Locate the cell with the specified text and output its [x, y] center coordinate. 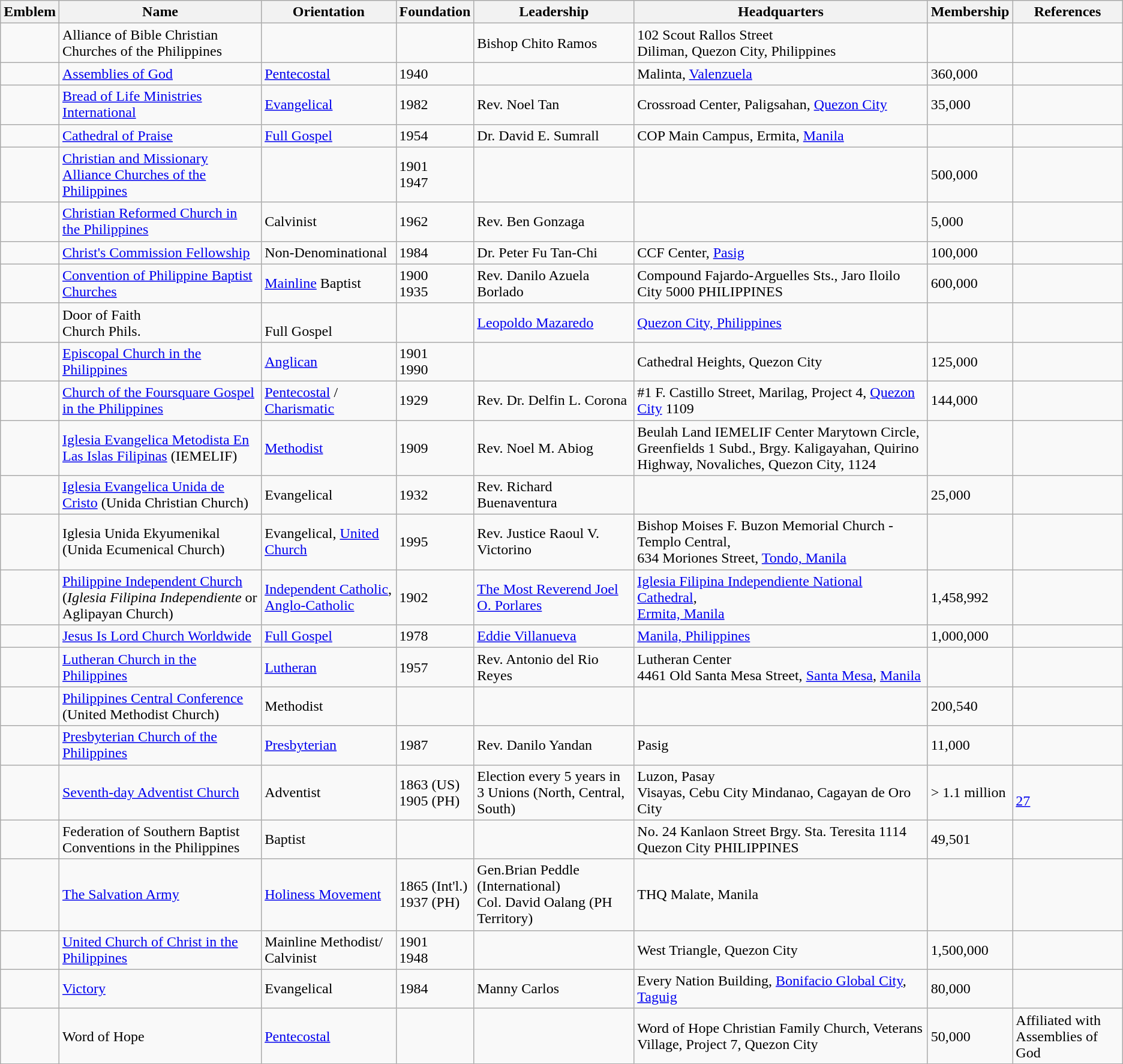
Baptist [329, 840]
49,501 [970, 840]
Philippines Central Conference (United Methodist Church) [160, 707]
Name [160, 12]
Crossroad Center, Paligsahan, Quezon City [781, 104]
Jesus Is Lord Church Worldwide [160, 636]
125,000 [970, 361]
Emblem [30, 12]
Rev. Dr. Delfin L. Corona [554, 401]
CCF Center, Pasig [781, 253]
#1 F. Castillo Street, Marilag, Project 4, Quezon City 1109 [781, 401]
Non-Denominational [329, 253]
Leadership [554, 12]
Seventh-day Adventist Church [160, 792]
1978 [435, 636]
1,000,000 [970, 636]
Iglesia Evangelica Metodista En Las Islas Filipinas (IEMELIF) [160, 447]
Church of the Foursquare Gospel in the Philippines [160, 401]
Cathedral of Praise [160, 136]
Beulah Land IEMELIF Center Marytown Circle, Greenfields 1 Subd., Brgy. Kaligayahan, Quirino Highway, Novaliches, Quezon City, 1124 [781, 447]
Leopoldo Mazaredo [554, 323]
Bishop Moises F. Buzon Memorial Church - Templo Central, 634 Moriones Street, Tondo, Manila [781, 542]
Eddie Villanueva [554, 636]
1954 [435, 136]
1995 [435, 542]
1865 (Int'l.) 1937 (PH) [435, 895]
1982 [435, 104]
1940 [435, 74]
100,000 [970, 253]
1901 1948 [435, 950]
1902 [435, 597]
11,000 [970, 745]
Rev. Noel M. Abiog [554, 447]
Every Nation Building, Bonifacio Global City, Taguig [781, 988]
Federation of Southern Baptist Conventions in the Philippines [160, 840]
Anglican [329, 361]
Lutheran Center4461 Old Santa Mesa Street, Santa Mesa, Manila [781, 667]
References [1068, 12]
Christian Reformed Church in the Philippines [160, 222]
Assemblies of God [160, 74]
1,458,992 [970, 597]
Luzon, PasayVisayas, Cebu City Mindanao, Cagayan de Oro City [781, 792]
THQ Malate, Manila [781, 895]
Malinta, Valenzuela [781, 74]
1863 (US) 1905 (PH) [435, 792]
Philippine Independent Church (Iglesia Filipina Independiente or Aglipayan Church) [160, 597]
Lutheran Church in the Philippines [160, 667]
Door of FaithChurch Phils. [160, 323]
Holiness Movement [329, 895]
Election every 5 years in 3 Unions (North, Central, South) [554, 792]
Orientation [329, 12]
Christ's Commission Fellowship [160, 253]
Gen.Brian Peddle (International) Col. David Oalang (PH Territory) [554, 895]
1929 [435, 401]
600,000 [970, 283]
35,000 [970, 104]
Rev. Justice Raoul V. Victorino [554, 542]
> 1.1 million [970, 792]
Dr. Peter Fu Tan-Chi [554, 253]
1,500,000 [970, 950]
The Salvation Army [160, 895]
Quezon City, Philippines [781, 323]
West Triangle, Quezon City [781, 950]
102 Scout Rallos StreetDiliman, Quezon City, Philippines [781, 43]
Manila, Philippines [781, 636]
Bread of Life Ministries International [160, 104]
Presbyterian [329, 745]
Convention of Philippine Baptist Churches [160, 283]
Alliance of Bible Christian Churches of the Philippines [160, 43]
360,000 [970, 74]
Victory [160, 988]
Rev. Noel Tan [554, 104]
80,000 [970, 988]
Affiliated with Assemblies of God [1068, 1036]
Evangelical, United Church [329, 542]
1901 1947 [435, 175]
Independent Catholic, Anglo-Catholic [329, 597]
1957 [435, 667]
Calvinist [329, 222]
COP Main Campus, Ermita, Manila [781, 136]
500,000 [970, 175]
Word of Hope Christian Family Church, Veterans Village, Project 7, Quezon City [781, 1036]
No. 24 Kanlaon Street Brgy. Sta. Teresita 1114 Quezon City PHILIPPINES [781, 840]
Iglesia Evangelica Unida de Cristo (Unida Christian Church) [160, 495]
1909 [435, 447]
Cathedral Heights, Quezon City [781, 361]
Pentecostal / Charismatic [329, 401]
Lutheran [329, 667]
1987 [435, 745]
5,000 [970, 222]
Pasig [781, 745]
1900 1935 [435, 283]
50,000 [970, 1036]
Rev. Richard Buenaventura [554, 495]
Iglesia Filipina Independiente National Cathedral, Ermita, Manila [781, 597]
Iglesia Unida Ekyumenikal (Unida Ecumenical Church) [160, 542]
Rev. Antonio del Rio Reyes [554, 667]
Word of Hope [160, 1036]
144,000 [970, 401]
Christian and Missionary Alliance Churches of the Philippines [160, 175]
25,000 [970, 495]
1932 [435, 495]
Presbyterian Church of the Philippines [160, 745]
Adventist [329, 792]
Membership [970, 12]
Episcopal Church in the Philippines [160, 361]
Foundation [435, 12]
200,540 [970, 707]
Headquarters [781, 12]
The Most Reverend Joel O. Porlares [554, 597]
Dr. David E. Sumrall [554, 136]
27 [1068, 792]
Mainline Baptist [329, 283]
1962 [435, 222]
1901 1990 [435, 361]
Rev. Ben Gonzaga [554, 222]
Bishop Chito Ramos [554, 43]
Compound Fajardo-Arguelles Sts., Jaro Iloilo City 5000 PHILIPPINES [781, 283]
Rev. Danilo Azuela Borlado [554, 283]
Mainline Methodist/Calvinist [329, 950]
Manny Carlos [554, 988]
Rev. Danilo Yandan [554, 745]
United Church of Christ in the Philippines [160, 950]
